Find where the given text appears and provide that cell's center as (x, y) coordinate. 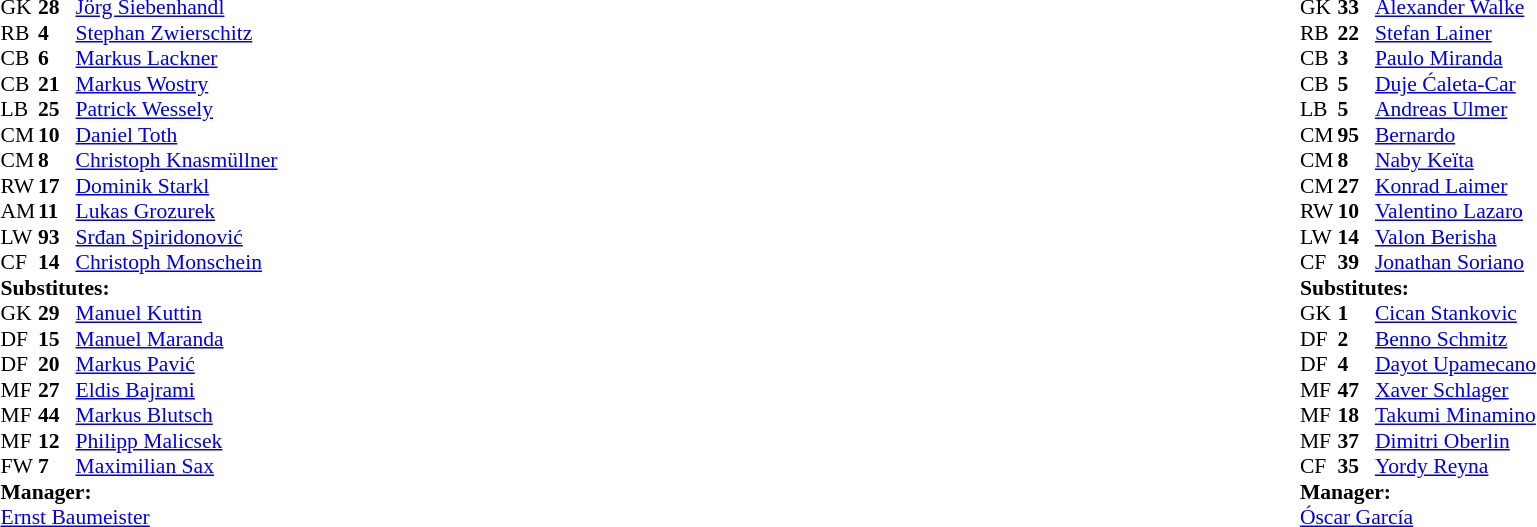
Bernardo (1456, 135)
Markus Wostry (177, 84)
Manuel Kuttin (177, 313)
Markus Pavić (177, 365)
Patrick Wessely (177, 109)
Paulo Miranda (1456, 59)
3 (1356, 59)
Maximilian Sax (177, 467)
Eldis Bajrami (177, 390)
29 (57, 313)
Benno Schmitz (1456, 339)
Konrad Laimer (1456, 186)
2 (1356, 339)
25 (57, 109)
Dominik Starkl (177, 186)
Manuel Maranda (177, 339)
37 (1356, 441)
21 (57, 84)
Stephan Zwierschitz (177, 33)
Daniel Toth (177, 135)
Duje Ćaleta-Car (1456, 84)
17 (57, 186)
Markus Blutsch (177, 415)
Srđan Spiridonović (177, 237)
Markus Lackner (177, 59)
93 (57, 237)
AM (19, 211)
Christoph Knasmüllner (177, 161)
15 (57, 339)
12 (57, 441)
39 (1356, 263)
Christoph Monschein (177, 263)
35 (1356, 467)
Dayot Upamecano (1456, 365)
Stefan Lainer (1456, 33)
11 (57, 211)
Takumi Minamino (1456, 415)
Yordy Reyna (1456, 467)
Valon Berisha (1456, 237)
18 (1356, 415)
Dimitri Oberlin (1456, 441)
FW (19, 467)
Xaver Schlager (1456, 390)
Naby Keïta (1456, 161)
20 (57, 365)
Valentino Lazaro (1456, 211)
Cican Stankovic (1456, 313)
Lukas Grozurek (177, 211)
95 (1356, 135)
7 (57, 467)
22 (1356, 33)
Andreas Ulmer (1456, 109)
Philipp Malicsek (177, 441)
6 (57, 59)
Jonathan Soriano (1456, 263)
1 (1356, 313)
44 (57, 415)
47 (1356, 390)
